Locate the cell with the specified text and output its (x, y) center coordinate. 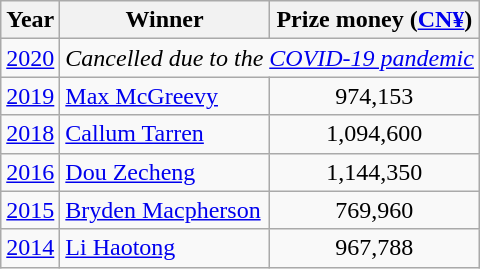
1,144,350 (374, 172)
2020 (30, 58)
2019 (30, 96)
Bryden Macpherson (164, 210)
Li Haotong (164, 248)
Cancelled due to the COVID-19 pandemic (270, 58)
Dou Zecheng (164, 172)
Max McGreevy (164, 96)
2018 (30, 134)
974,153 (374, 96)
1,094,600 (374, 134)
Winner (164, 20)
Prize money (CN¥) (374, 20)
2015 (30, 210)
Year (30, 20)
769,960 (374, 210)
Callum Tarren (164, 134)
2016 (30, 172)
967,788 (374, 248)
2014 (30, 248)
